For the text-containing cell, return its midpoint in (x, y) coordinate format. 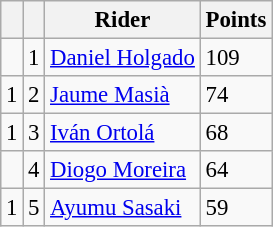
59 (236, 208)
Iván Ortolá (122, 133)
Points (236, 20)
Jaume Masià (122, 95)
Ayumu Sasaki (122, 208)
Rider (122, 20)
3 (34, 133)
74 (236, 95)
68 (236, 133)
64 (236, 170)
Daniel Holgado (122, 58)
4 (34, 170)
2 (34, 95)
Diogo Moreira (122, 170)
109 (236, 58)
5 (34, 208)
